Provide the (X, Y) coordinate of the cell's center where the given text is located.  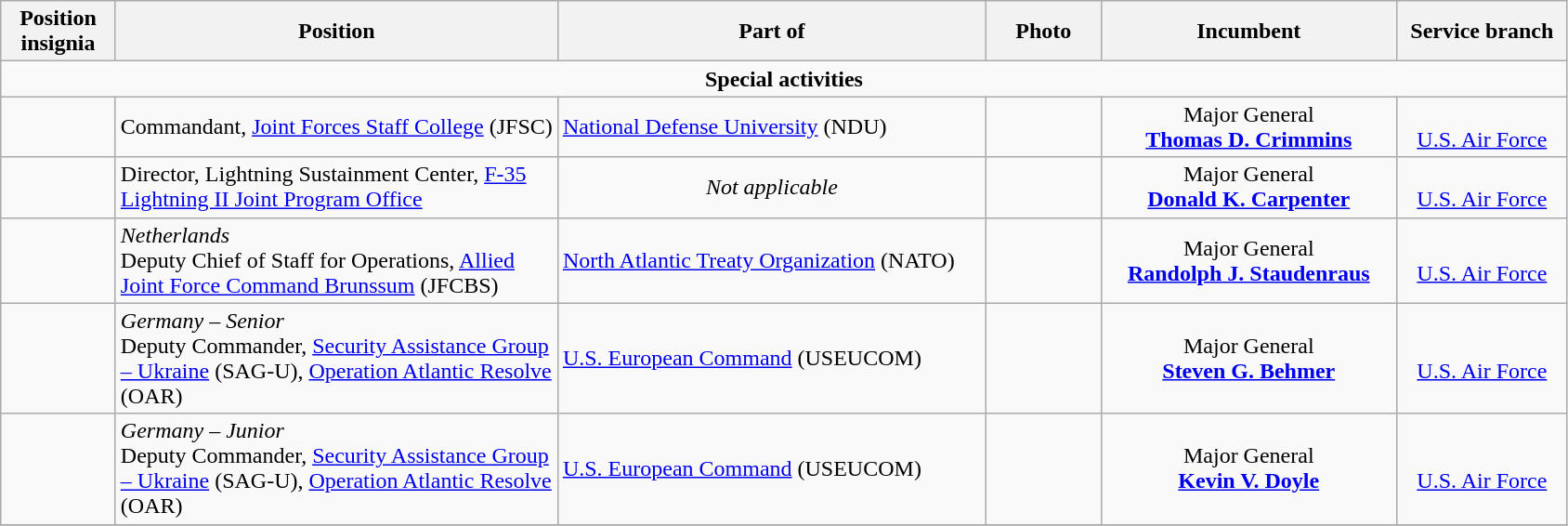
Incumbent (1248, 32)
Position insignia (59, 32)
Germany – JuniorDeputy Commander, Security Assistance Group – Ukraine (SAG-U), Operation Atlantic Resolve (OAR) (336, 468)
Major GeneralKevin V. Doyle (1248, 468)
Position (336, 32)
Major GeneralRandolph J. Staudenraus (1248, 260)
Major GeneralThomas D. Crimmins (1248, 126)
Not applicable (771, 188)
North Atlantic Treaty Organization (NATO) (771, 260)
Commandant, Joint Forces Staff College (JFSC) (336, 126)
Part of (771, 32)
Special activities (784, 79)
Major GeneralDonald K. Carpenter (1248, 188)
Germany – SeniorDeputy Commander, Security Assistance Group – Ukraine (SAG-U), Operation Atlantic Resolve (OAR) (336, 359)
Service branch (1483, 32)
Major GeneralSteven G. Behmer (1248, 359)
NetherlandsDeputy Chief of Staff for Operations, Allied Joint Force Command Brunssum (JFCBS) (336, 260)
Photo (1043, 32)
National Defense University (NDU) (771, 126)
Director, Lightning Sustainment Center, F-35 Lightning II Joint Program Office (336, 188)
